For the text-containing cell, return its midpoint in (X, Y) coordinate format. 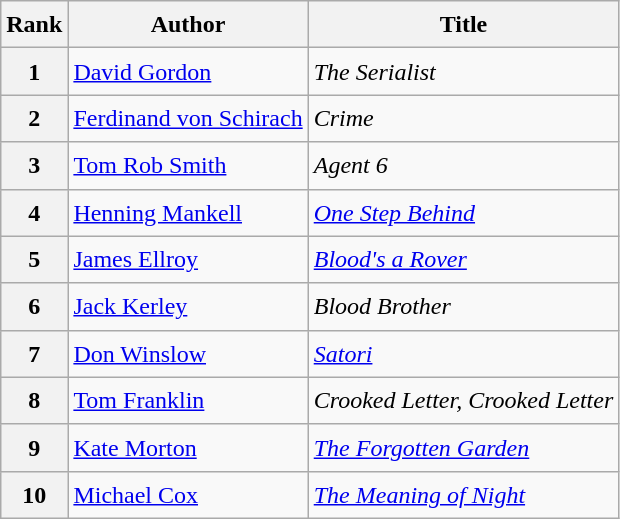
The Serialist (464, 72)
Author (188, 24)
Michael Cox (188, 494)
Ferdinand von Schirach (188, 118)
The Forgotten Garden (464, 448)
Jack Kerley (188, 306)
6 (34, 306)
9 (34, 448)
David Gordon (188, 72)
Crime (464, 118)
Don Winslow (188, 354)
2 (34, 118)
3 (34, 166)
Satori (464, 354)
5 (34, 260)
7 (34, 354)
Agent 6 (464, 166)
Tom Franklin (188, 400)
8 (34, 400)
One Step Behind (464, 212)
Blood Brother (464, 306)
Title (464, 24)
Tom Rob Smith (188, 166)
10 (34, 494)
The Meaning of Night (464, 494)
James Ellroy (188, 260)
Blood's a Rover (464, 260)
1 (34, 72)
4 (34, 212)
Crooked Letter, Crooked Letter (464, 400)
Rank (34, 24)
Kate Morton (188, 448)
Henning Mankell (188, 212)
